Detect which cell encompasses the target text, then output its [x, y] center coordinate. 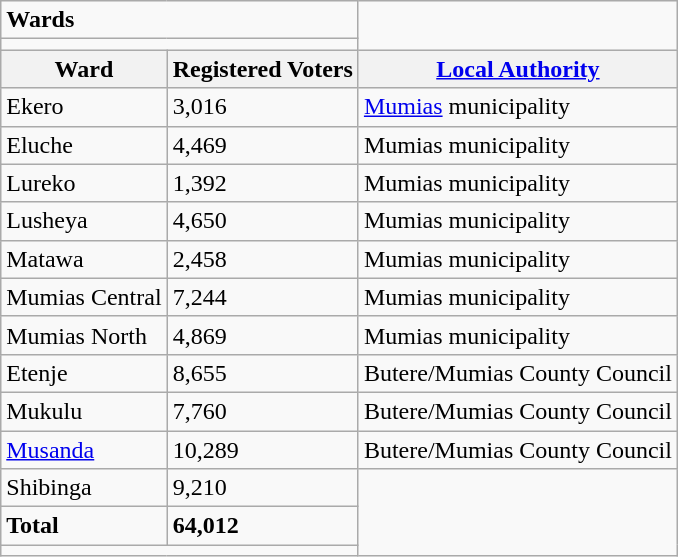
Mukulu [84, 411]
64,012 [262, 526]
7,244 [262, 297]
2,458 [262, 259]
Wards [180, 20]
Etenje [84, 373]
4,650 [262, 221]
10,289 [262, 449]
4,469 [262, 145]
7,760 [262, 411]
Lureko [84, 183]
Lusheya [84, 221]
Registered Voters [262, 69]
Shibinga [84, 488]
Ekero [84, 107]
Mumias Central [84, 297]
Matawa [84, 259]
3,016 [262, 107]
Local Authority [518, 69]
9,210 [262, 488]
Mumias North [84, 335]
Musanda [84, 449]
Total [84, 526]
4,869 [262, 335]
Ward [84, 69]
Eluche [84, 145]
1,392 [262, 183]
8,655 [262, 373]
